Search for the cell housing the specified text and yield its [x, y] center coordinate. 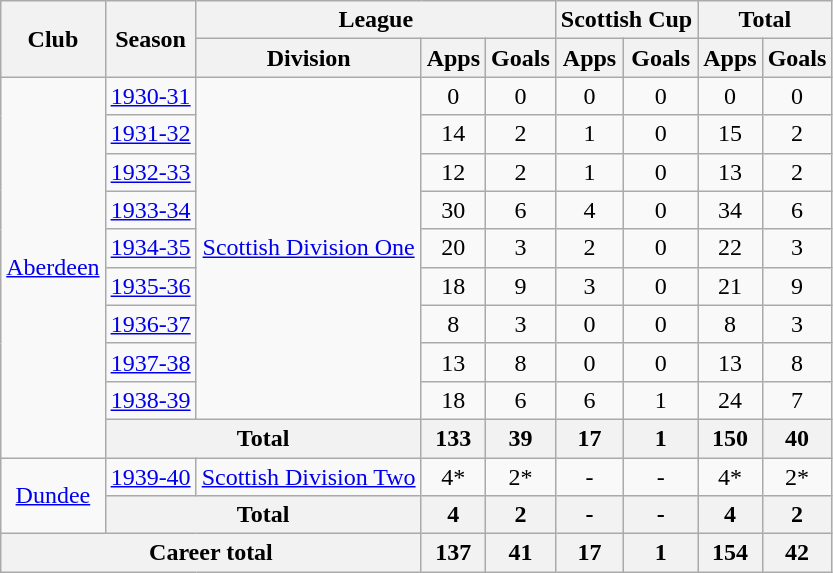
40 [797, 438]
League [376, 20]
1934-35 [150, 248]
Season [150, 39]
Division [308, 58]
1937-38 [150, 362]
42 [797, 553]
Dundee [53, 496]
20 [453, 248]
133 [453, 438]
1938-39 [150, 400]
154 [730, 553]
14 [453, 134]
22 [730, 248]
1936-37 [150, 324]
1935-36 [150, 286]
Scottish Division Two [308, 477]
34 [730, 210]
1939-40 [150, 477]
41 [521, 553]
15 [730, 134]
137 [453, 553]
Aberdeen [53, 268]
24 [730, 400]
21 [730, 286]
12 [453, 172]
1933-34 [150, 210]
Scottish Cup [626, 20]
Club [53, 39]
150 [730, 438]
1931-32 [150, 134]
Career total [211, 553]
1930-31 [150, 96]
39 [521, 438]
Scottish Division One [308, 248]
30 [453, 210]
7 [797, 400]
1932-33 [150, 172]
